Identify which cell holds the provided text, then report its [X, Y] central coordinate. 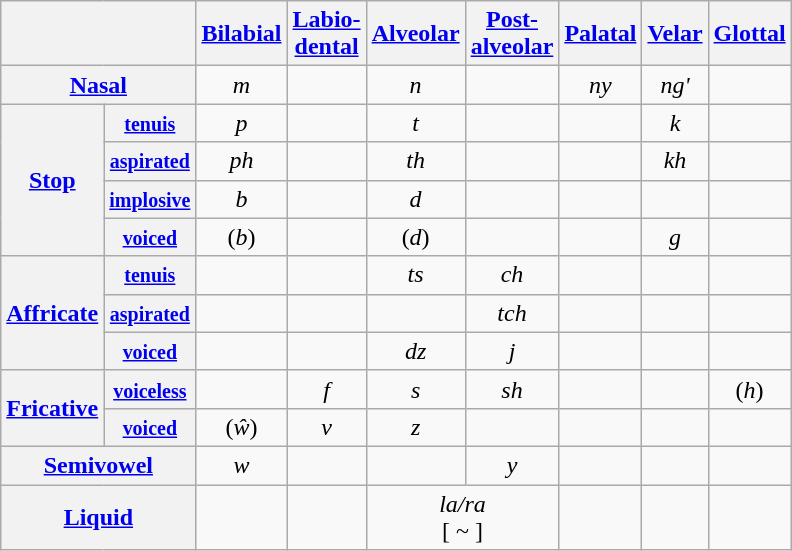
v [326, 427]
Fricative [52, 408]
p [242, 123]
Post-alveolar [512, 34]
Palatal [600, 34]
w [242, 465]
n [416, 85]
implosive [150, 199]
la/ra[ ~ ] [462, 516]
f [326, 389]
Nasal [98, 85]
sh [512, 389]
Semivowel [98, 465]
Stop [52, 180]
ch [512, 275]
dz [416, 351]
ts [416, 275]
Glottal [750, 34]
tch [512, 313]
m [242, 85]
z [416, 427]
k [675, 123]
Affricate [52, 313]
ny [600, 85]
(b) [242, 237]
ng' [675, 85]
y [512, 465]
Liquid [98, 516]
d [416, 199]
j [512, 351]
s [416, 389]
ph [242, 161]
b [242, 199]
th [416, 161]
g [675, 237]
Labio-dental [326, 34]
Alveolar [416, 34]
(h) [750, 389]
kh [675, 161]
Bilabial [242, 34]
voiceless [150, 389]
t [416, 123]
Velar [675, 34]
(d) [416, 237]
(ŵ) [242, 427]
